From the cell containing the given text, extract its center point as (X, Y) coordinate. 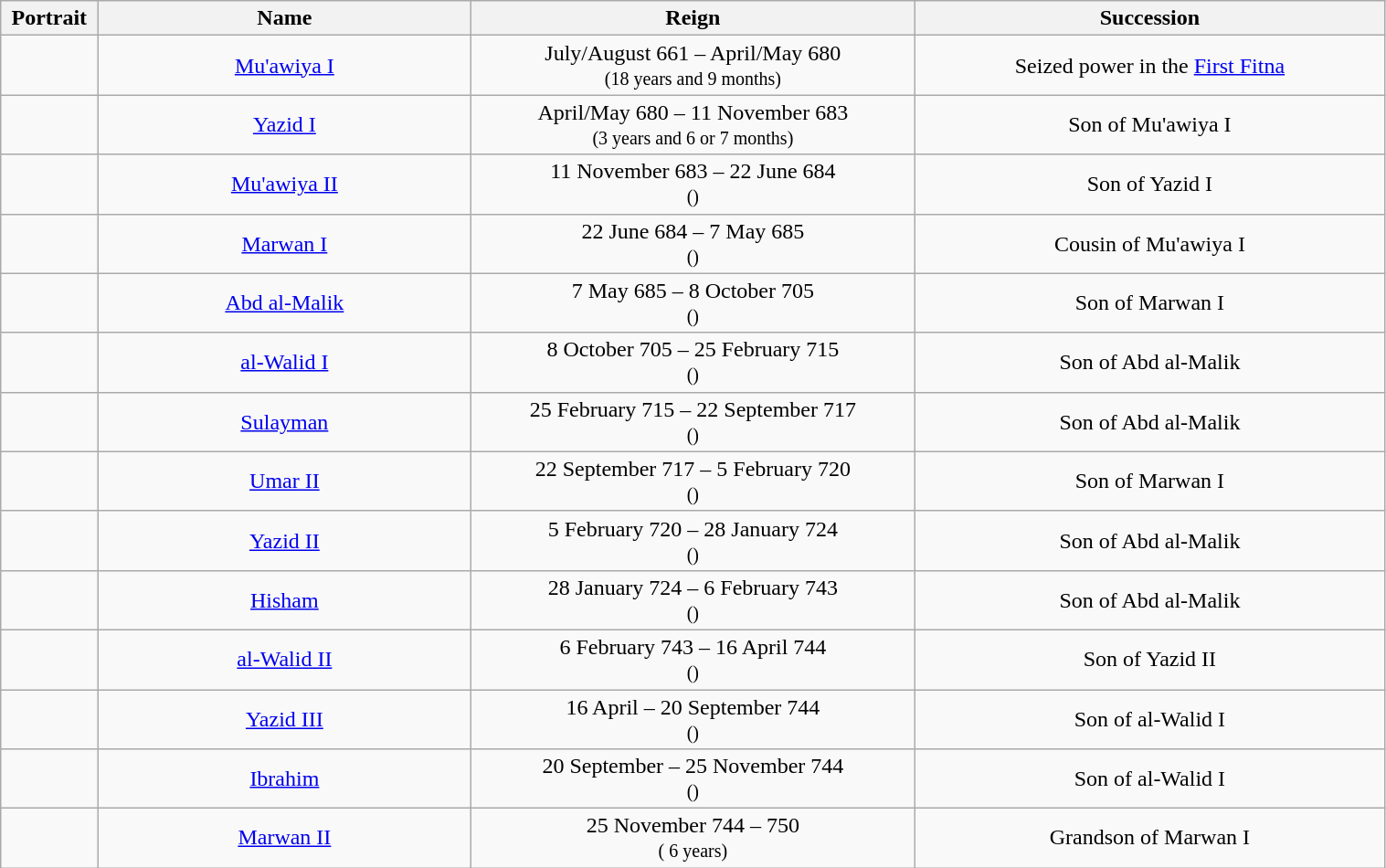
11 November 683 – 22 June 684() (693, 185)
8 October 705 – 25 February 715() (693, 362)
16 April – 20 September 744() (693, 718)
Sulayman (285, 422)
Succession (1149, 18)
Mu'awiya I (285, 66)
Ibrahim (285, 778)
Hisham (285, 599)
20 September – 25 November 744() (693, 778)
22 June 684 – 7 May 685() (693, 243)
28 January 724 – 6 February 743() (693, 599)
April/May 680 – 11 November 683(3 years and 6 or 7 months) (693, 124)
Marwan I (285, 243)
22 September 717 – 5 February 720() (693, 481)
Son of Yazid II (1149, 660)
Yazid III (285, 718)
July/August 661 – April/May 680(18 years and 9 months) (693, 66)
al-Walid II (285, 660)
Abd al-Malik (285, 303)
Marwan II (285, 839)
Reign (693, 18)
Name (285, 18)
Son of Mu'awiya I (1149, 124)
al-Walid I (285, 362)
Portrait (49, 18)
5 February 720 – 28 January 724() (693, 541)
Cousin of Mu'awiya I (1149, 243)
25 November 744 – 750( 6 years) (693, 839)
Son of Yazid I (1149, 185)
Seized power in the First Fitna (1149, 66)
Yazid I (285, 124)
25 February 715 – 22 September 717() (693, 422)
Grandson of Marwan I (1149, 839)
Umar II (285, 481)
Yazid II (285, 541)
Mu'awiya II (285, 185)
6 February 743 – 16 April 744() (693, 660)
7 May 685 – 8 October 705() (693, 303)
